Detect which cell encompasses the target text, then output its (X, Y) center coordinate. 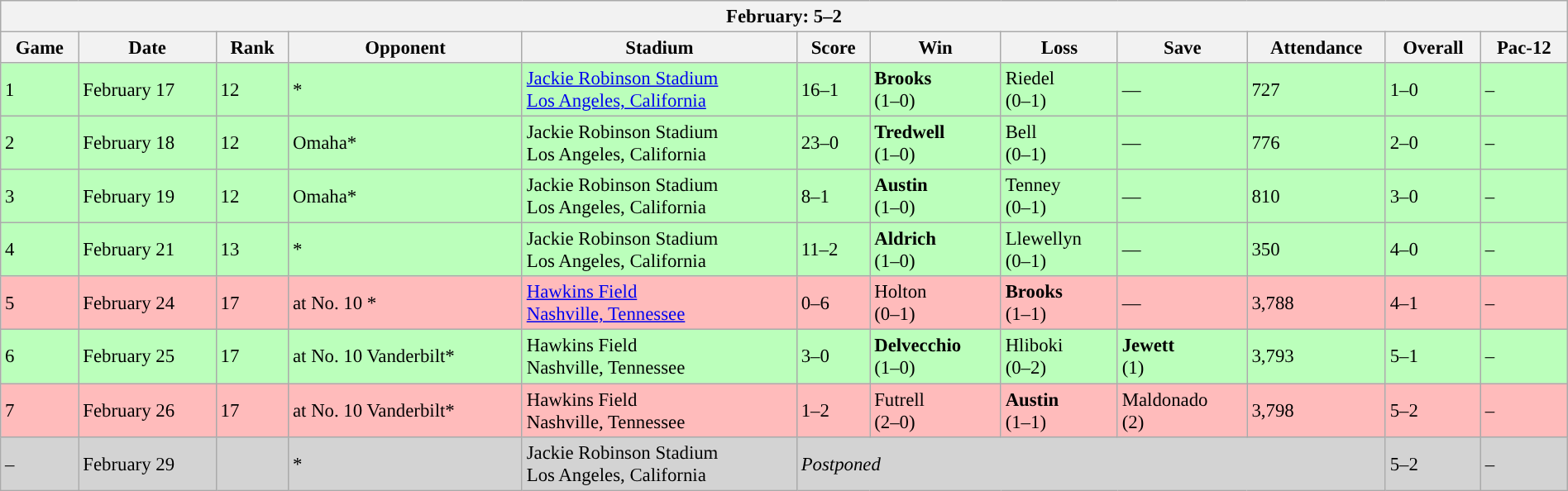
810 (1317, 197)
Game (40, 47)
February 29 (147, 463)
Holton (0–1) (935, 303)
Austin (1–0) (935, 197)
Loss (1059, 47)
23–0 (834, 144)
Stadium (659, 47)
5–1 (1432, 357)
Win (935, 47)
16–1 (834, 89)
Save (1183, 47)
February 26 (147, 410)
Brooks (1–1) (1059, 303)
Austin (1–1) (1059, 410)
Jewett (1) (1183, 357)
2–0 (1432, 144)
February 21 (147, 250)
1 (40, 89)
Futrell(2–0) (935, 410)
4–0 (1432, 250)
Score (834, 47)
13 (251, 250)
February 19 (147, 197)
0–6 (834, 303)
February 17 (147, 89)
Attendance (1317, 47)
8–1 (834, 197)
Aldrich (1–0) (935, 250)
Opponent (405, 47)
February 18 (147, 144)
Date (147, 47)
February: 5–2 (784, 17)
776 (1317, 144)
4 (40, 250)
Rank (251, 47)
1–2 (834, 410)
Maldonado (2) (1183, 410)
Delvecchio (1–0) (935, 357)
5 (40, 303)
1–0 (1432, 89)
727 (1317, 89)
Llewellyn (0–1) (1059, 250)
3,793 (1317, 357)
6 (40, 357)
3 (40, 197)
Overall (1432, 47)
Postponed (1091, 463)
Bell(0–1) (1059, 144)
7 (40, 410)
Riedel(0–1) (1059, 89)
11–2 (834, 250)
Pac-12 (1523, 47)
February 25 (147, 357)
Hliboki (0–2) (1059, 357)
at No. 10 * (405, 303)
Tredwell(1–0) (935, 144)
February 24 (147, 303)
350 (1317, 250)
3,788 (1317, 303)
3,798 (1317, 410)
Brooks(1–0) (935, 89)
2 (40, 144)
4–1 (1432, 303)
Tenney(0–1) (1059, 197)
